Search for the cell housing the specified text and yield its [X, Y] center coordinate. 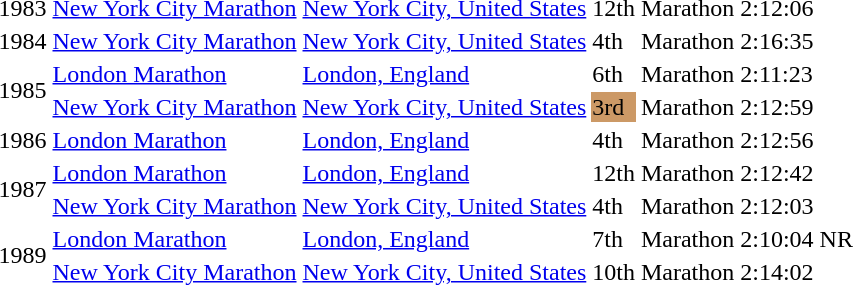
12th [614, 173]
7th [614, 239]
3rd [614, 107]
6th [614, 74]
